Provide the (x, y) coordinate of the cell's center where the given text is located.  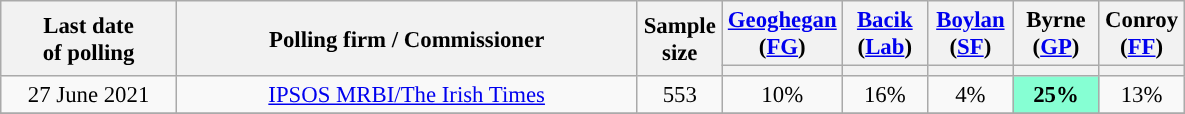
25% (1056, 95)
IPSOS MRBI/The Irish Times (406, 95)
27 June 2021 (89, 95)
16% (885, 95)
Last dateof polling (89, 38)
Polling firm / Commissioner (406, 38)
553 (680, 95)
4% (971, 95)
Bacik (Lab) (885, 34)
Samplesize (680, 38)
Boylan (SF) (971, 34)
10% (782, 95)
Byrne (GP) (1056, 34)
13% (1142, 95)
Conroy (FF) (1142, 34)
Geoghegan (FG) (782, 34)
